Output the (x, y) coordinate of the center of the cell containing the given text.  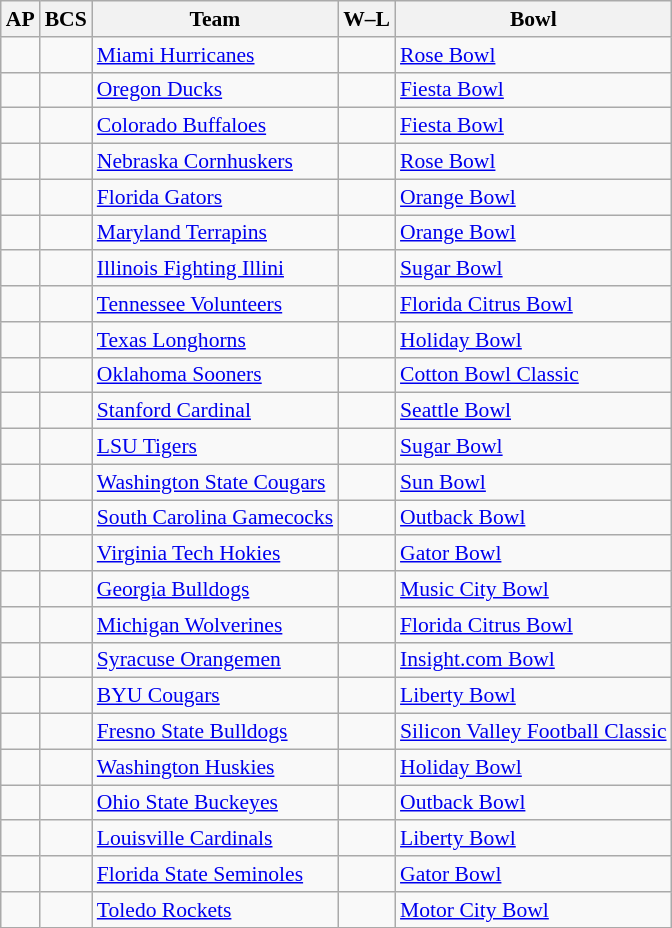
Illinois Fighting Illini (215, 269)
Sun Bowl (534, 482)
Oklahoma Sooners (215, 375)
Team (215, 19)
BYU Cougars (215, 696)
BCS (66, 19)
Nebraska Cornhuskers (215, 162)
Silicon Valley Football Classic (534, 732)
Louisville Cardinals (215, 839)
Music City Bowl (534, 589)
Texas Longhorns (215, 340)
Toledo Rockets (215, 910)
Tennessee Volunteers (215, 304)
Florida Gators (215, 197)
Ohio State Buckeyes (215, 803)
Seattle Bowl (534, 411)
Oregon Ducks (215, 90)
Fresno State Bulldogs (215, 732)
Motor City Bowl (534, 910)
AP (20, 19)
Insight.com Bowl (534, 660)
Cotton Bowl Classic (534, 375)
Washington State Cougars (215, 482)
South Carolina Gamecocks (215, 518)
Virginia Tech Hokies (215, 554)
LSU Tigers (215, 447)
Colorado Buffaloes (215, 126)
Georgia Bulldogs (215, 589)
Bowl (534, 19)
Maryland Terrapins (215, 233)
W–L (366, 19)
Washington Huskies (215, 767)
Florida State Seminoles (215, 874)
Stanford Cardinal (215, 411)
Syracuse Orangemen (215, 660)
Miami Hurricanes (215, 55)
Michigan Wolverines (215, 625)
